Return the [X, Y] coordinate for the center point of the cell that contains the specified text.  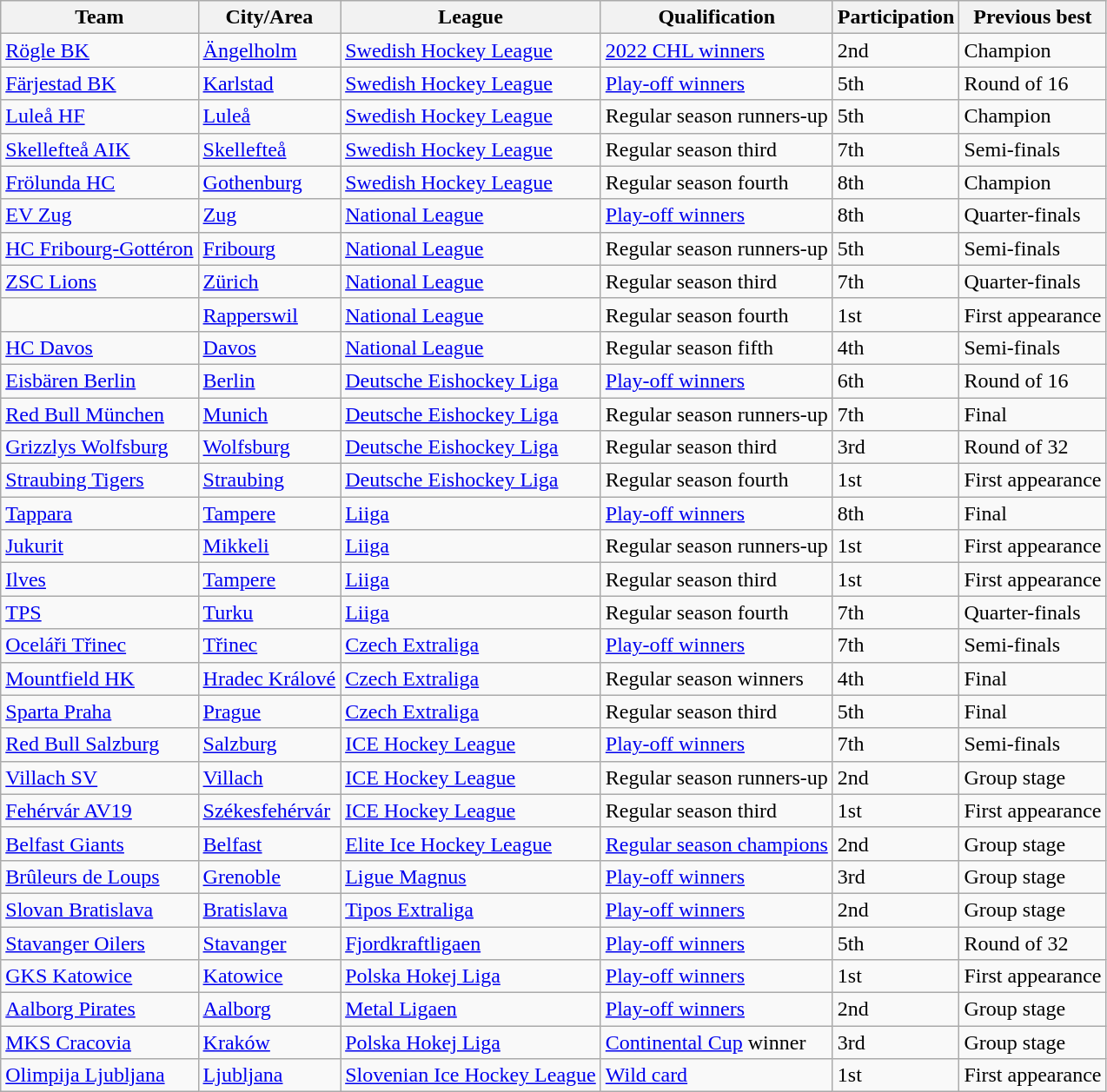
Metal Ligaen [471, 1009]
Oceláři Třinec [99, 645]
Jukurit [99, 546]
Hradec Králové [269, 678]
Fribourg [269, 248]
Participation [896, 17]
Frölunda HC [99, 182]
Ängelholm [269, 50]
Qualification [716, 17]
Straubing [269, 480]
Tipos Extraliga [471, 910]
Bratislava [269, 910]
Belfast [269, 844]
Stavanger [269, 943]
Aalborg [269, 1009]
Slovenian Ice Hockey League [471, 1075]
Slovan Bratislava [99, 910]
Team [99, 17]
Red Bull München [99, 414]
HC Davos [99, 347]
Gothenburg [269, 182]
EV Zug [99, 215]
Grenoble [269, 877]
ZSC Lions [99, 281]
Ilves [99, 579]
Villach [269, 778]
Regular season fifth [716, 347]
Regular season winners [716, 678]
Elite Ice Hockey League [471, 844]
Davos [269, 347]
Fehérvár AV19 [99, 811]
Grizzlys Wolfsburg [99, 447]
2022 CHL winners [716, 50]
City/Area [269, 17]
Székesfehérvár [269, 811]
Villach SV [99, 778]
Belfast Giants [99, 844]
Turku [269, 612]
Continental Cup winner [716, 1042]
Brûleurs de Loups [99, 877]
Wild card [716, 1075]
Rögle BK [99, 50]
Straubing Tigers [99, 480]
Luleå [269, 116]
Stavanger Oilers [99, 943]
Previous best [1032, 17]
Třinec [269, 645]
GKS Katowice [99, 976]
Luleå HF [99, 116]
Mountfield HK [99, 678]
Regular season champions [716, 844]
Karlstad [269, 83]
Aalborg Pirates [99, 1009]
Zürich [269, 281]
Olimpija Ljubljana [99, 1075]
Munich [269, 414]
Rapperswil [269, 314]
TPS [99, 612]
Tappara [99, 513]
HC Fribourg-Gottéron [99, 248]
Ljubljana [269, 1075]
Wolfsburg [269, 447]
Sparta Praha [99, 711]
Skellefteå [269, 149]
League [471, 17]
Färjestad BK [99, 83]
Zug [269, 215]
Red Bull Salzburg [99, 745]
Berlin [269, 381]
MKS Cracovia [99, 1042]
Fjordkraftligaen [471, 943]
Kraków [269, 1042]
Mikkeli [269, 546]
Skellefteå AIK [99, 149]
Salzburg [269, 745]
6th [896, 381]
Katowice [269, 976]
Prague [269, 711]
Eisbären Berlin [99, 381]
Ligue Magnus [471, 877]
